Capture the cell that displays the provided text and extract its [x, y] central coordinate. 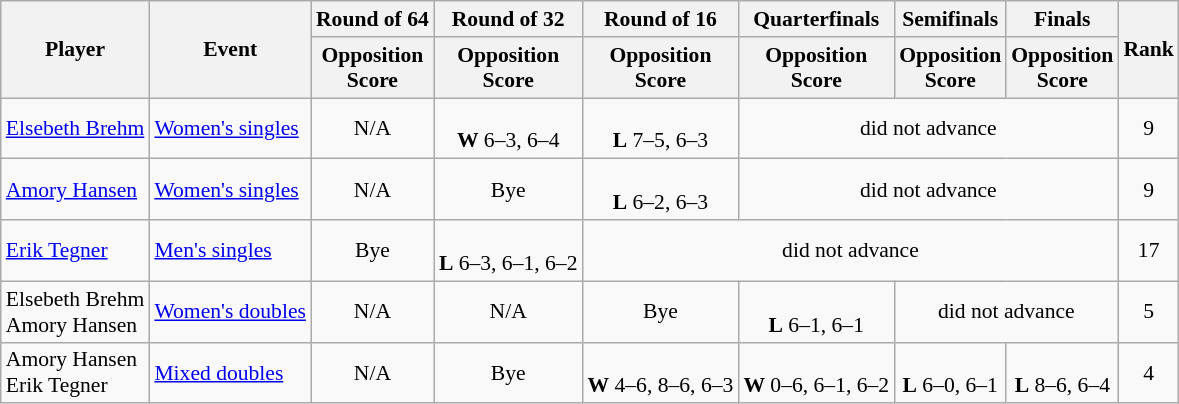
L 6–1, 6–1 [816, 312]
Quarterfinals [816, 19]
Amory Hansen Erik Tegner [76, 372]
L 8–6, 6–4 [1062, 372]
L 6–2, 6–3 [660, 190]
W 0–6, 6–1, 6–2 [816, 372]
W 6–3, 6–4 [508, 128]
5 [1148, 312]
Amory Hansen [76, 190]
Round of 32 [508, 19]
Event [230, 50]
Elsebeth Brehm [76, 128]
17 [1148, 250]
Round of 64 [372, 19]
4 [1148, 372]
Mixed doubles [230, 372]
Player [76, 50]
Semifinals [950, 19]
L 6–0, 6–1 [950, 372]
Elsebeth Brehm Amory Hansen [76, 312]
L 7–5, 6–3 [660, 128]
Finals [1062, 19]
W 4–6, 8–6, 6–3 [660, 372]
Men's singles [230, 250]
L 6–3, 6–1, 6–2 [508, 250]
Women's doubles [230, 312]
Rank [1148, 50]
Erik Tegner [76, 250]
Round of 16 [660, 19]
